Capture the cell that displays the provided text and extract its (x, y) central coordinate. 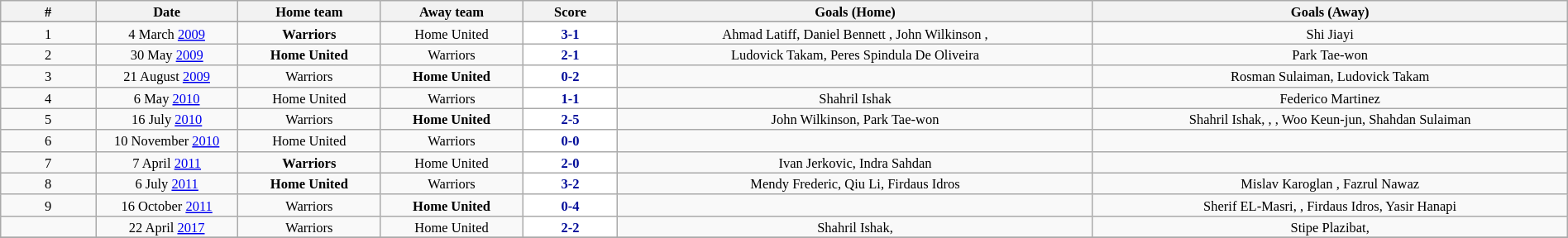
6 (48, 140)
Mendy Frederic, Qiu Li, Firdaus Idros (855, 183)
Ahmad Latiff, Daniel Bennett , John Wilkinson , (855, 33)
John Wilkinson, Park Tae-won (855, 119)
1 (48, 33)
2 (48, 55)
16 October 2011 (167, 205)
Away team (452, 12)
Federico Martinez (1330, 98)
Shahril Ishak (855, 98)
Date (167, 12)
4 (48, 98)
Stipe Plazibat, (1330, 226)
3 (48, 76)
7 (48, 162)
4 March 2009 (167, 33)
# (48, 12)
21 August 2009 (167, 76)
22 April 2017 (167, 226)
30 May 2009 (167, 55)
Goals (Home) (855, 12)
16 July 2010 (167, 119)
Ivan Jerkovic, Indra Sahdan (855, 162)
3-1 (571, 33)
Ludovick Takam, Peres Spindula De Oliveira (855, 55)
Rosman Sulaiman, Ludovick Takam (1330, 76)
1-1 (571, 98)
0-2 (571, 76)
2-0 (571, 162)
0-4 (571, 205)
3-2 (571, 183)
Score (571, 12)
9 (48, 205)
7 April 2011 (167, 162)
6 July 2011 (167, 183)
Shi Jiayi (1330, 33)
Shahril Ishak, (855, 226)
6 May 2010 (167, 98)
Mislav Karoglan , Fazrul Nawaz (1330, 183)
0-0 (571, 140)
Shahril Ishak, , , Woo Keun-jun, Shahdan Sulaiman (1330, 119)
10 November 2010 (167, 140)
8 (48, 183)
2-5 (571, 119)
2-2 (571, 226)
Sherif EL-Masri, , Firdaus Idros, Yasir Hanapi (1330, 205)
2-1 (571, 55)
Goals (Away) (1330, 12)
Home team (309, 12)
5 (48, 119)
Park Tae-won (1330, 55)
